Scan for the cell matching the given text and deliver its [x, y] coordinate at center. 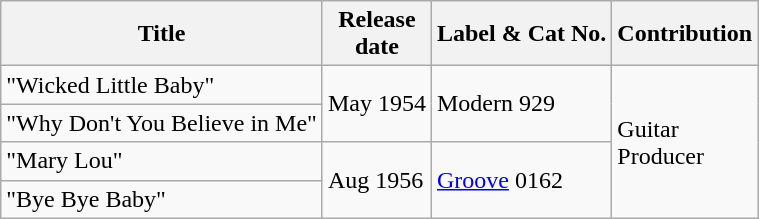
GuitarProducer [685, 142]
"Mary Lou" [162, 161]
Modern 929 [521, 104]
Label & Cat No. [521, 34]
"Bye Bye Baby" [162, 199]
"Wicked Little Baby" [162, 85]
"Why Don't You Believe in Me" [162, 123]
Aug 1956 [376, 180]
Groove 0162 [521, 180]
Releasedate [376, 34]
May 1954 [376, 104]
Contribution [685, 34]
Title [162, 34]
